For the text-containing cell, return its midpoint in (X, Y) coordinate format. 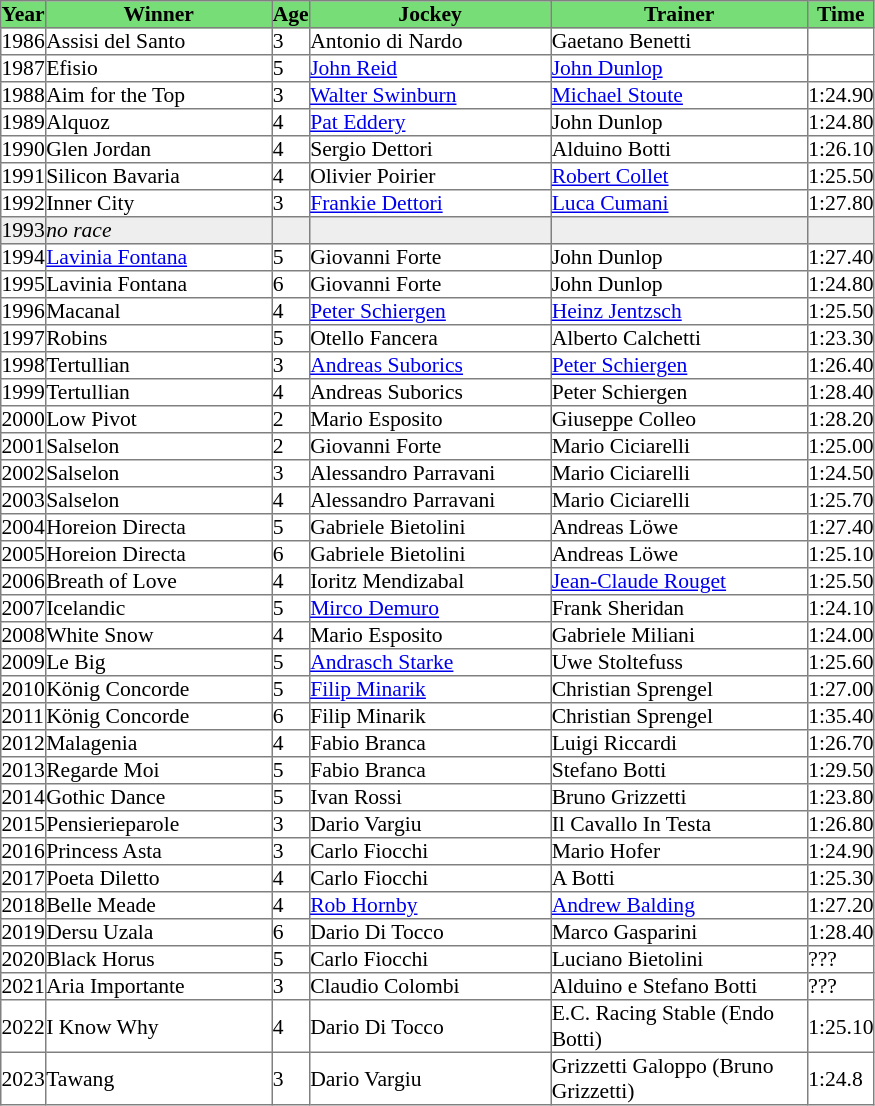
Uwe Stoltefuss (679, 662)
Time (840, 14)
Alduino Botti (679, 150)
White Snow (158, 636)
1:25.00 (840, 446)
Frankie Dettori (430, 204)
Le Big (158, 662)
Black Horus (158, 960)
1993 (24, 230)
Gothic Dance (158, 798)
1988 (24, 96)
Tawang (158, 1078)
Gabriele Miliani (679, 636)
Ivan Rossi (430, 798)
1995 (24, 284)
2013 (24, 770)
Regarde Moi (158, 770)
Luca Cumani (679, 204)
1:26.40 (840, 366)
Otello Fancera (430, 338)
John Reid (430, 68)
Walter Swinburn (430, 96)
1:26.10 (840, 150)
2000 (24, 420)
1997 (24, 338)
2011 (24, 716)
A Botti (679, 878)
Robins (158, 338)
Assisi del Santo (158, 42)
1:24.8 (840, 1078)
Michael Stoute (679, 96)
1987 (24, 68)
1:26.80 (840, 824)
1994 (24, 258)
1996 (24, 312)
Icelandic (158, 608)
Jean-Claude Rouget (679, 582)
Heinz Jentzsch (679, 312)
Gaetano Benetti (679, 42)
1:25.70 (840, 500)
1:27.20 (840, 906)
Jockey (430, 14)
no race (158, 230)
Giuseppe Colleo (679, 420)
1998 (24, 366)
2017 (24, 878)
Alduino e Stefano Botti (679, 986)
Luigi Riccardi (679, 744)
Andrasch Starke (430, 662)
Andrew Balding (679, 906)
Frank Sheridan (679, 608)
2012 (24, 744)
Poeta Diletto (158, 878)
Winner (158, 14)
Malagenia (158, 744)
1990 (24, 150)
2020 (24, 960)
Claudio Colombi (430, 986)
Princess Asta (158, 852)
2015 (24, 824)
1:29.50 (840, 770)
Sergio Dettori (430, 150)
2003 (24, 500)
1:24.00 (840, 636)
2023 (24, 1078)
Pensierieparole (158, 824)
Dersu Uzala (158, 932)
Robert Collet (679, 176)
I Know Why (158, 1026)
1992 (24, 204)
2010 (24, 690)
2006 (24, 582)
1:25.60 (840, 662)
2021 (24, 986)
2007 (24, 608)
Breath of Love (158, 582)
Aria Importante (158, 986)
1:27.80 (840, 204)
Inner City (158, 204)
1:23.30 (840, 338)
Marco Gasparini (679, 932)
Belle Meade (158, 906)
1:24.10 (840, 608)
2004 (24, 528)
Year (24, 14)
Mario Hofer (679, 852)
2009 (24, 662)
2019 (24, 932)
Mirco Demuro (430, 608)
1999 (24, 392)
1:35.40 (840, 716)
Rob Hornby (430, 906)
E.C. Racing Stable (Endo Botti) (679, 1026)
Bruno Grizzetti (679, 798)
Stefano Botti (679, 770)
Alberto Calchetti (679, 338)
Glen Jordan (158, 150)
Olivier Poirier (430, 176)
Alquoz (158, 122)
1:24.50 (840, 474)
Ioritz Mendizabal (430, 582)
Grizzetti Galoppo (Bruno Grizzetti) (679, 1078)
2005 (24, 554)
Age (290, 14)
Luciano Bietolini (679, 960)
Aim for the Top (158, 96)
Low Pivot (158, 420)
2014 (24, 798)
1:27.00 (840, 690)
1:28.20 (840, 420)
Efisio (158, 68)
Silicon Bavaria (158, 176)
2022 (24, 1026)
Trainer (679, 14)
1989 (24, 122)
2008 (24, 636)
1991 (24, 176)
Macanal (158, 312)
2018 (24, 906)
2016 (24, 852)
Pat Eddery (430, 122)
1986 (24, 42)
1:26.70 (840, 744)
Antonio di Nardo (430, 42)
2002 (24, 474)
1:25.30 (840, 878)
1:23.80 (840, 798)
2001 (24, 446)
Il Cavallo In Testa (679, 824)
